Provide the [x, y] coordinate of the cell's center where the given text is located.  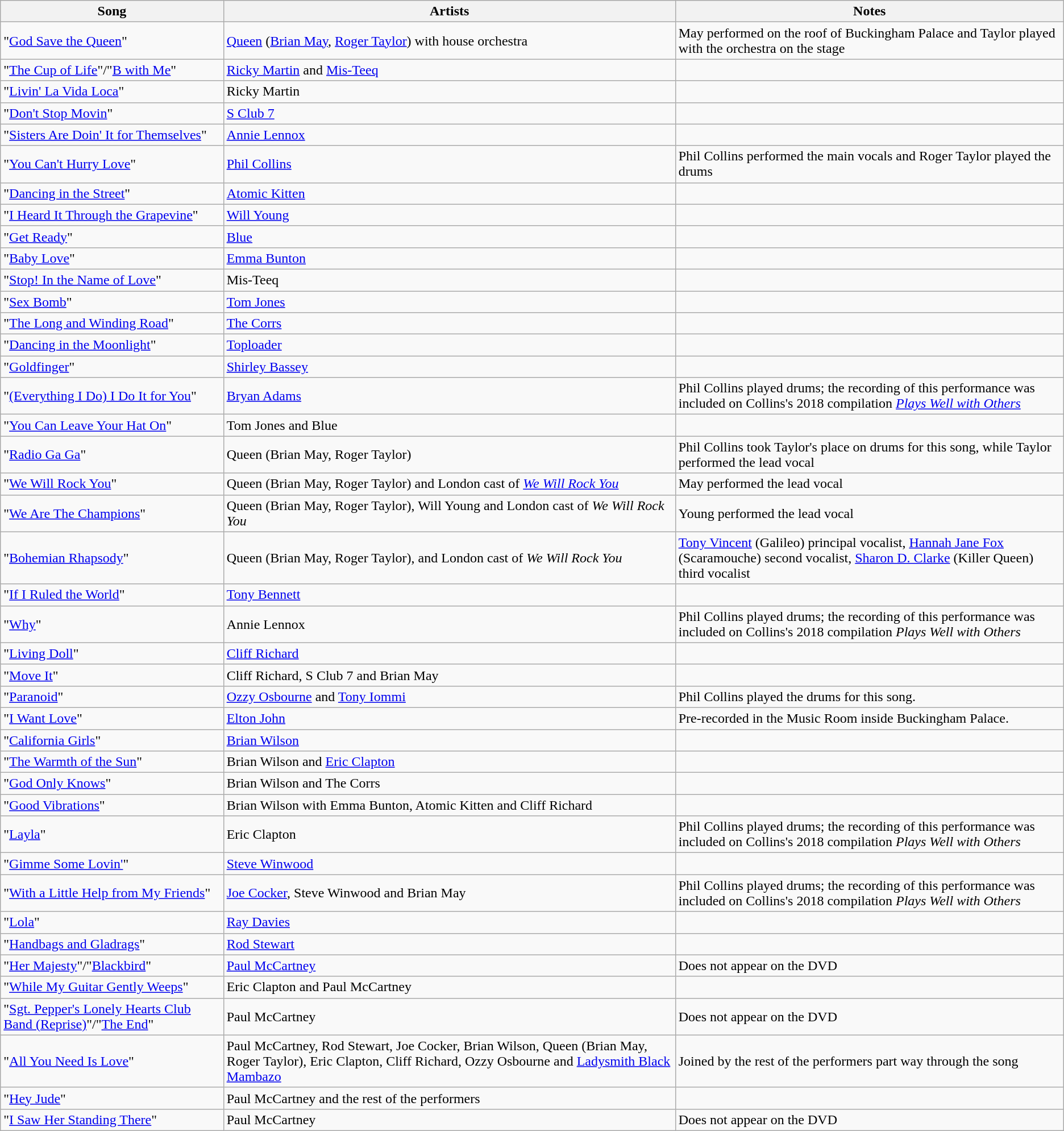
Mis-Teeq [449, 280]
Eric Clapton and Paul McCartney [449, 987]
"Good Vibrations" [112, 805]
"The Warmth of the Sun" [112, 762]
"We Will Rock You" [112, 484]
"We Are The Champions" [112, 513]
"Baby Love" [112, 258]
"Living Doll" [112, 653]
Brian Wilson [449, 740]
"Dancing in the Street" [112, 193]
"Bohemian Rhapsody" [112, 558]
"Why" [112, 624]
The Corrs [449, 324]
"Livin' La Vida Loca" [112, 92]
Rod Stewart [449, 944]
Cliff Richard, S Club 7 and Brian May [449, 675]
Ricky Martin and Mis-Teeq [449, 70]
"With a Little Help from My Friends" [112, 893]
"Dancing in the Moonlight" [112, 345]
Tom Jones [449, 302]
Bryan Adams [449, 396]
Phil Collins [449, 164]
"Lola" [112, 922]
Ricky Martin [449, 92]
"Hey Jude" [112, 1098]
Shirley Bassey [449, 367]
Young performed the lead vocal [870, 513]
Tony Vincent (Galileo) principal vocalist, Hannah Jane Fox (Scaramouche) second vocalist, Sharon D. Clarke (Killer Queen) third vocalist [870, 558]
Steve Winwood [449, 864]
Ozzy Osbourne and Tony Iommi [449, 697]
"You Can't Hurry Love" [112, 164]
Joe Cocker, Steve Winwood and Brian May [449, 893]
"The Cup of Life"/"B with Me" [112, 70]
"All You Need Is Love" [112, 1061]
Queen (Brian May, Roger Taylor) and London cast of We Will Rock You [449, 484]
Phil Collins performed the main vocals and Roger Taylor played the drums [870, 164]
"The Long and Winding Road" [112, 324]
"Sgt. Pepper's Lonely Hearts Club Band (Reprise)"/"The End" [112, 1017]
May performed the lead vocal [870, 484]
"God Only Knows" [112, 784]
Brian Wilson and The Corrs [449, 784]
"I Want Love" [112, 718]
Artists [449, 11]
Brian Wilson and Eric Clapton [449, 762]
"Her Majesty"/"Blackbird" [112, 966]
"I Saw Her Standing There" [112, 1120]
"You Can Leave Your Hat On" [112, 425]
Eric Clapton [449, 835]
"While My Guitar Gently Weeps" [112, 987]
Toploader [449, 345]
Phil Collins played the drums for this song. [870, 697]
May performed on the roof of Buckingham Palace and Taylor played with the orchestra on the stage [870, 41]
Emma Bunton [449, 258]
Notes [870, 11]
Paul McCartney and the rest of the performers [449, 1098]
"Get Ready" [112, 237]
"Sisters Are Doin' It for Themselves" [112, 135]
Elton John [449, 718]
"(Everything I Do) I Do It for You" [112, 396]
"Radio Ga Ga" [112, 455]
Queen (Brian May, Roger Taylor), Will Young and London cast of We Will Rock You [449, 513]
"I Heard It Through the Grapevine" [112, 215]
"Stop! In the Name of Love" [112, 280]
Queen (Brian May, Roger Taylor) [449, 455]
"Goldfinger" [112, 367]
Ray Davies [449, 922]
Brian Wilson with Emma Bunton, Atomic Kitten and Cliff Richard [449, 805]
Will Young [449, 215]
"Layla" [112, 835]
Pre-recorded in the Music Room inside Buckingham Palace. [870, 718]
Tony Bennett [449, 595]
Song [112, 11]
"Don't Stop Movin" [112, 113]
"Paranoid" [112, 697]
"If I Ruled the World" [112, 595]
"Move It" [112, 675]
Atomic Kitten [449, 193]
Queen (Brian May, Roger Taylor), and London cast of We Will Rock You [449, 558]
Phil Collins took Taylor's place on drums for this song, while Taylor performed the lead vocal [870, 455]
"Handbags and Gladrags" [112, 944]
"California Girls" [112, 740]
Blue [449, 237]
"Sex Bomb" [112, 302]
Queen (Brian May, Roger Taylor) with house orchestra [449, 41]
S Club 7 [449, 113]
"God Save the Queen" [112, 41]
Cliff Richard [449, 653]
Joined by the rest of the performers part way through the song [870, 1061]
Tom Jones and Blue [449, 425]
"Gimme Some Lovin'" [112, 864]
